Provide the [x, y] coordinate of the cell's center where the given text is located.  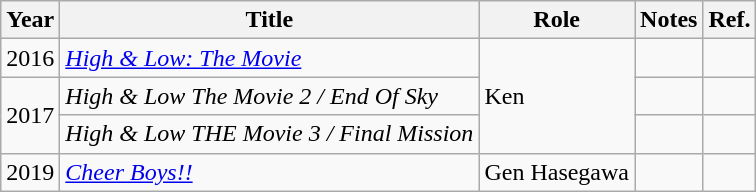
Ref. [730, 20]
Cheer Boys!! [270, 172]
Role [557, 20]
Notes [669, 20]
Gen Hasegawa [557, 172]
2019 [30, 172]
Ken [557, 96]
High & Low THE Movie 3 / Final Mission [270, 134]
2017 [30, 115]
High & Low The Movie 2 / End Of Sky [270, 96]
Year [30, 20]
2016 [30, 58]
High & Low: The Movie [270, 58]
Title [270, 20]
